Locate the cell with the specified text and output its (x, y) center coordinate. 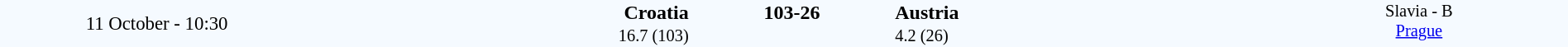
4.2 (26) (1082, 36)
Austria (1082, 12)
Slavia - B Prague (1419, 23)
11 October - 10:30 (157, 23)
Croatia (501, 12)
103-26 (791, 12)
16.7 (103) (501, 36)
